For the text-containing cell, return its midpoint in [x, y] coordinate format. 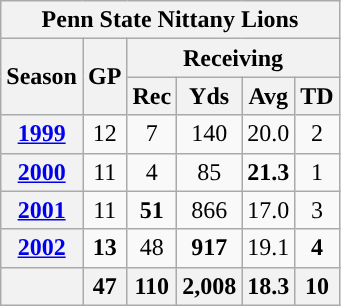
2002 [42, 248]
Yds [210, 96]
51 [152, 210]
21.3 [268, 172]
110 [152, 286]
48 [152, 248]
18.3 [268, 286]
17.0 [268, 210]
Penn State Nittany Lions [170, 20]
13 [104, 248]
1 [317, 172]
917 [210, 248]
19.1 [268, 248]
7 [152, 134]
10 [317, 286]
2,008 [210, 286]
TD [317, 96]
Rec [152, 96]
140 [210, 134]
85 [210, 172]
866 [210, 210]
GP [104, 77]
20.0 [268, 134]
2 [317, 134]
2001 [42, 210]
Receiving [233, 58]
3 [317, 210]
47 [104, 286]
12 [104, 134]
1999 [42, 134]
Avg [268, 96]
2000 [42, 172]
Season [42, 77]
